Locate the cell with the specified text and output its (x, y) center coordinate. 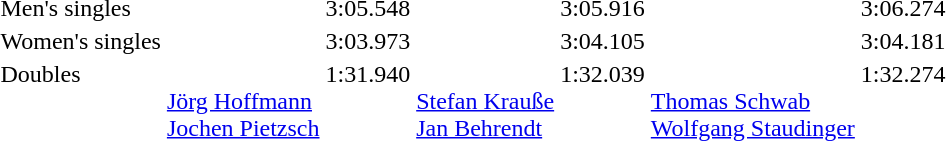
3:03.973 (368, 41)
3:04.105 (603, 41)
